For the text-containing cell, return its midpoint in [X, Y] coordinate format. 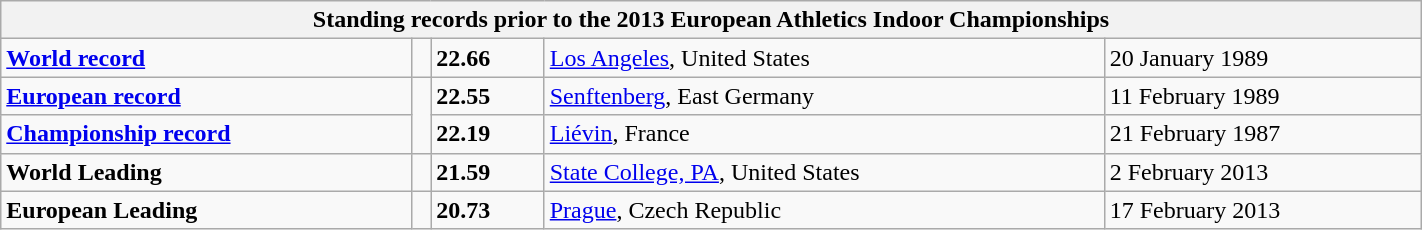
20 January 1989 [1262, 58]
State College, PA, United States [824, 172]
Championship record [206, 134]
Prague, Czech Republic [824, 210]
21.59 [488, 172]
Standing records prior to the 2013 European Athletics Indoor Championships [711, 20]
22.66 [488, 58]
11 February 1989 [1262, 96]
2 February 2013 [1262, 172]
World record [206, 58]
World Leading [206, 172]
22.19 [488, 134]
European record [206, 96]
22.55 [488, 96]
20.73 [488, 210]
17 February 2013 [1262, 210]
21 February 1987 [1262, 134]
Los Angeles, United States [824, 58]
Liévin, France [824, 134]
European Leading [206, 210]
Senftenberg, East Germany [824, 96]
